Scan for the cell matching the given text and deliver its [x, y] coordinate at center. 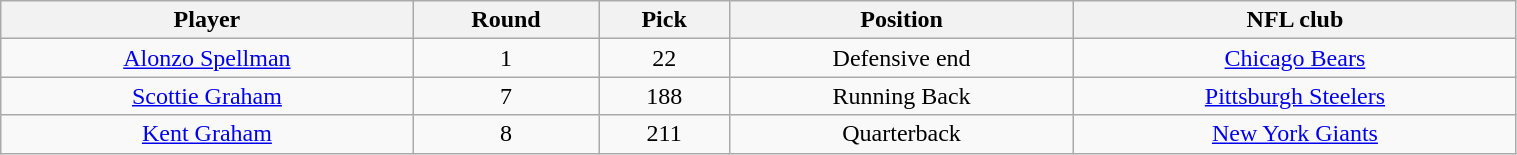
Quarterback [902, 134]
22 [664, 58]
Running Back [902, 96]
Kent Graham [207, 134]
Defensive end [902, 58]
211 [664, 134]
8 [506, 134]
Player [207, 20]
7 [506, 96]
188 [664, 96]
New York Giants [1295, 134]
NFL club [1295, 20]
Scottie Graham [207, 96]
Chicago Bears [1295, 58]
Position [902, 20]
Pittsburgh Steelers [1295, 96]
1 [506, 58]
Alonzo Spellman [207, 58]
Pick [664, 20]
Round [506, 20]
